Pinpoint the cell where the given text exists, returning its (X, Y) midpoint coordinate. 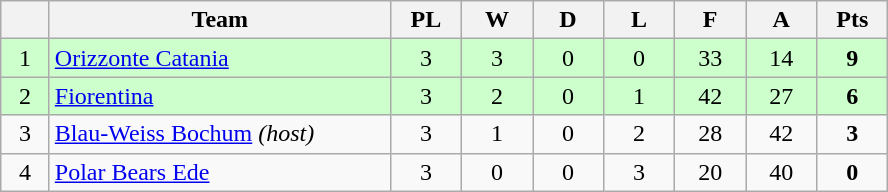
D (568, 20)
L (640, 20)
Orizzonte Catania (220, 58)
33 (710, 58)
PL (426, 20)
6 (852, 96)
Pts (852, 20)
Polar Bears Ede (220, 172)
4 (26, 172)
Team (220, 20)
20 (710, 172)
27 (782, 96)
A (782, 20)
Blau-Weiss Bochum (host) (220, 134)
28 (710, 134)
9 (852, 58)
14 (782, 58)
W (496, 20)
F (710, 20)
40 (782, 172)
Fiorentina (220, 96)
